For the text-containing cell, return its midpoint in (X, Y) coordinate format. 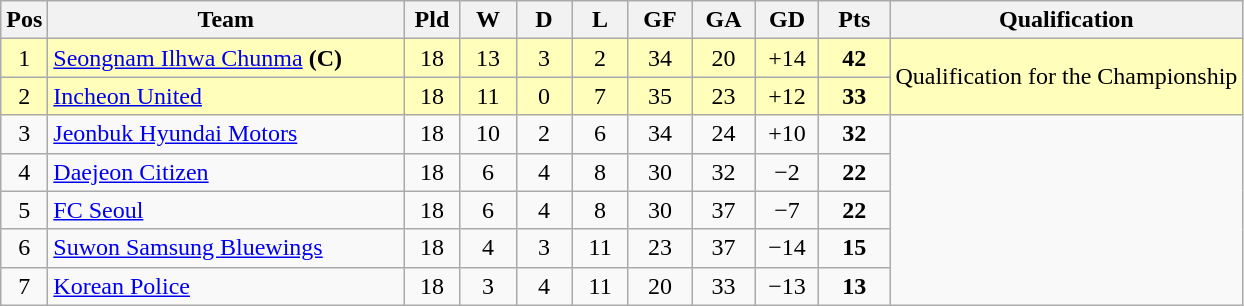
42 (854, 58)
−2 (787, 172)
+12 (787, 96)
Seongnam Ilhwa Chunma (C) (226, 58)
−14 (787, 248)
−13 (787, 286)
Pts (854, 20)
Incheon United (226, 96)
Jeonbuk Hyundai Motors (226, 134)
5 (24, 210)
GF (660, 20)
Qualification (1066, 20)
Team (226, 20)
L (600, 20)
−7 (787, 210)
FC Seoul (226, 210)
GD (787, 20)
Qualification for the Championship (1066, 77)
W (488, 20)
D (544, 20)
Suwon Samsung Bluewings (226, 248)
24 (724, 134)
10 (488, 134)
+14 (787, 58)
35 (660, 96)
Korean Police (226, 286)
1 (24, 58)
Pos (24, 20)
GA (724, 20)
0 (544, 96)
+10 (787, 134)
15 (854, 248)
Pld (432, 20)
Daejeon Citizen (226, 172)
